Return the (X, Y) coordinate for the center point of the cell that contains the specified text.  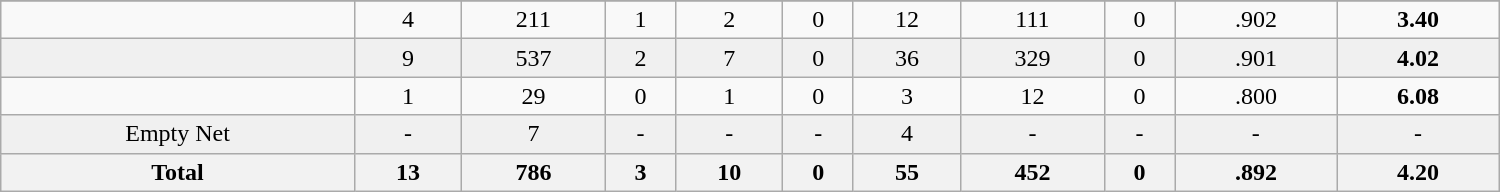
13 (408, 172)
4.20 (1418, 172)
.901 (1256, 58)
329 (1033, 58)
Total (178, 172)
4.02 (1418, 58)
452 (1033, 172)
.800 (1256, 96)
.902 (1256, 20)
.892 (1256, 172)
10 (730, 172)
6.08 (1418, 96)
537 (533, 58)
36 (906, 58)
55 (906, 172)
Empty Net (178, 134)
786 (533, 172)
211 (533, 20)
111 (1033, 20)
9 (408, 58)
3.40 (1418, 20)
29 (533, 96)
